Return [x, y] of the center of cell containing provided text 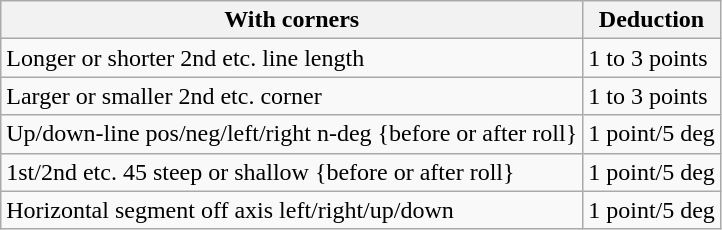
Up/down-line pos/neg/left/right n-deg {before or after roll} [292, 134]
Longer or shorter 2nd etc. line length [292, 58]
Horizontal segment off axis left/right/up/down [292, 210]
Larger or smaller 2nd etc. corner [292, 96]
With corners [292, 20]
Deduction [652, 20]
1st/2nd etc. 45 steep or shallow {before or after roll} [292, 172]
